Detect which cell encompasses the target text, then output its (x, y) center coordinate. 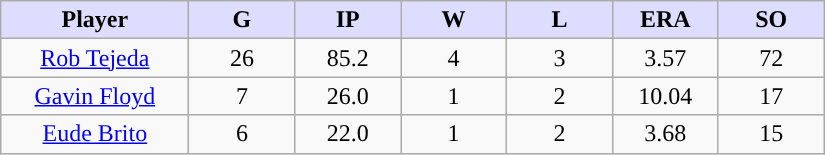
72 (771, 58)
22.0 (348, 134)
Player (95, 20)
W (454, 20)
85.2 (348, 58)
3.57 (665, 58)
17 (771, 96)
Gavin Floyd (95, 96)
7 (242, 96)
IP (348, 20)
6 (242, 134)
L (559, 20)
26 (242, 58)
SO (771, 20)
4 (454, 58)
3.68 (665, 134)
15 (771, 134)
G (242, 20)
3 (559, 58)
Eude Brito (95, 134)
26.0 (348, 96)
Rob Tejeda (95, 58)
ERA (665, 20)
10.04 (665, 96)
